Scan for the cell matching the given text and deliver its [x, y] coordinate at center. 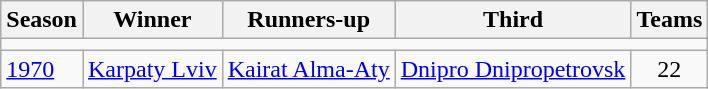
Season [42, 20]
1970 [42, 69]
Runners-up [308, 20]
Winner [152, 20]
Karpaty Lviv [152, 69]
22 [670, 69]
Kairat Alma-Aty [308, 69]
Dnipro Dnipropetrovsk [513, 69]
Teams [670, 20]
Third [513, 20]
